Return [x, y] of the center of cell containing provided text 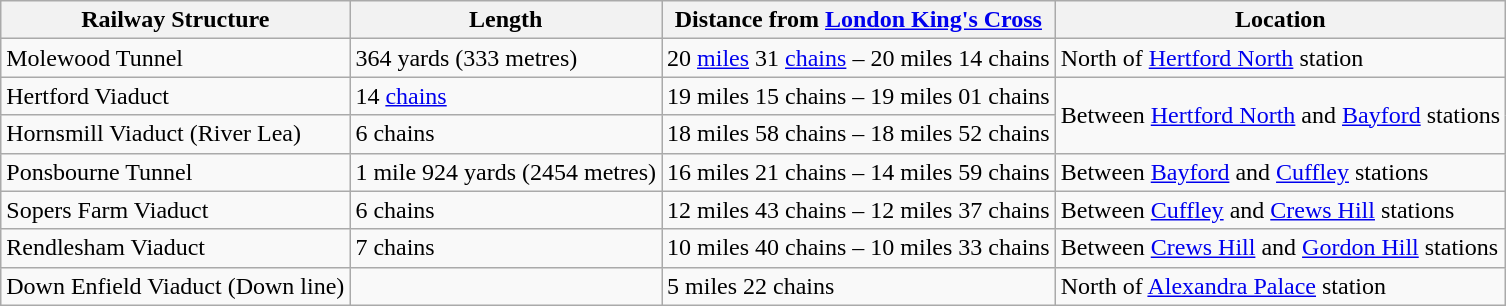
Location [1280, 20]
7 chains [506, 248]
16 miles 21 chains – 14 miles 59 chains [859, 172]
Ponsbourne Tunnel [176, 172]
Length [506, 20]
North of Alexandra Palace station [1280, 286]
Down Enfield Viaduct (Down line) [176, 286]
14 chains [506, 96]
1 mile 924 yards (2454 metres) [506, 172]
Sopers Farm Viaduct [176, 210]
5 miles 22 chains [859, 286]
364 yards (333 metres) [506, 58]
20 miles 31 chains – 20 miles 14 chains [859, 58]
10 miles 40 chains – 10 miles 33 chains [859, 248]
19 miles 15 chains – 19 miles 01 chains [859, 96]
Between Crews Hill and Gordon Hill stations [1280, 248]
18 miles 58 chains – 18 miles 52 chains [859, 134]
Molewood Tunnel [176, 58]
Between Cuffley and Crews Hill stations [1280, 210]
Hertford Viaduct [176, 96]
Distance from London King's Cross [859, 20]
Between Bayford and Cuffley stations [1280, 172]
Rendlesham Viaduct [176, 248]
North of Hertford North station [1280, 58]
12 miles 43 chains – 12 miles 37 chains [859, 210]
Railway Structure [176, 20]
Between Hertford North and Bayford stations [1280, 115]
Hornsmill Viaduct (River Lea) [176, 134]
